Extract the (x, y) coordinate from the center of the cell holding the provided text.  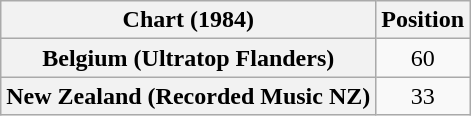
33 (423, 96)
60 (423, 58)
Chart (1984) (188, 20)
Belgium (Ultratop Flanders) (188, 58)
Position (423, 20)
New Zealand (Recorded Music NZ) (188, 96)
